Search for the cell housing the specified text and yield its (X, Y) center coordinate. 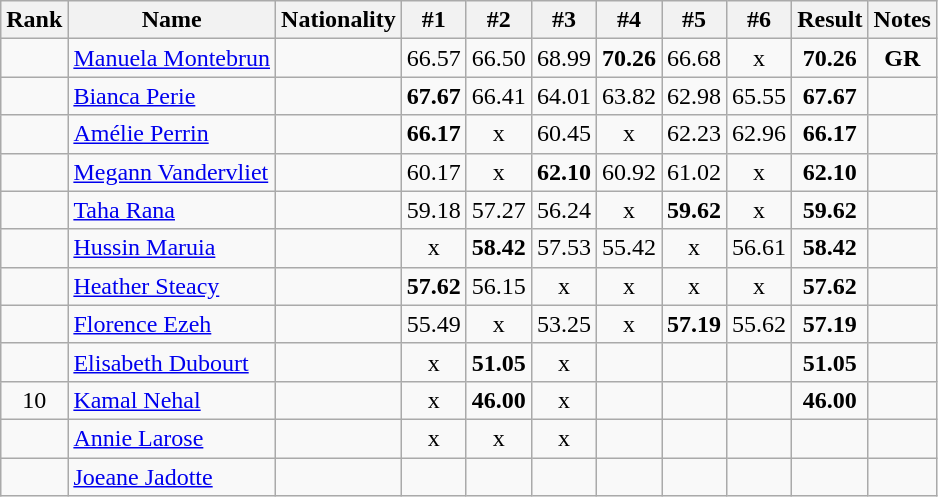
#3 (564, 20)
Megann Vandervliet (172, 172)
55.62 (760, 324)
61.02 (694, 172)
56.24 (564, 210)
Result (830, 20)
62.96 (760, 134)
62.23 (694, 134)
60.92 (628, 172)
65.55 (760, 96)
Elisabeth Dubourt (172, 362)
56.15 (498, 286)
53.25 (564, 324)
63.82 (628, 96)
68.99 (564, 58)
Bianca Perie (172, 96)
#1 (434, 20)
66.41 (498, 96)
Annie Larose (172, 438)
64.01 (564, 96)
Notes (902, 20)
55.49 (434, 324)
Florence Ezeh (172, 324)
#2 (498, 20)
60.45 (564, 134)
GR (902, 58)
Manuela Montebrun (172, 58)
10 (34, 400)
56.61 (760, 248)
Kamal Nehal (172, 400)
#5 (694, 20)
Hussin Maruia (172, 248)
60.17 (434, 172)
59.18 (434, 210)
66.57 (434, 58)
55.42 (628, 248)
66.50 (498, 58)
57.53 (564, 248)
Nationality (339, 20)
Heather Steacy (172, 286)
#4 (628, 20)
Taha Rana (172, 210)
66.68 (694, 58)
62.98 (694, 96)
#6 (760, 20)
Joeane Jadotte (172, 477)
57.27 (498, 210)
Rank (34, 20)
Amélie Perrin (172, 134)
Name (172, 20)
